Return (X, Y) of the center of cell containing provided text 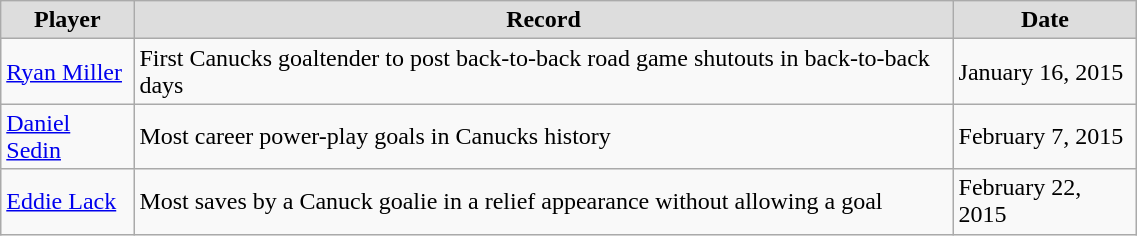
First Canucks goaltender to post back-to-back road game shutouts in back-to-back days (544, 72)
February 22, 2015 (1045, 202)
Date (1045, 20)
January 16, 2015 (1045, 72)
February 7, 2015 (1045, 136)
Most saves by a Canuck goalie in a relief appearance without allowing a goal (544, 202)
Daniel Sedin (68, 136)
Ryan Miller (68, 72)
Eddie Lack (68, 202)
Player (68, 20)
Record (544, 20)
Most career power-play goals in Canucks history (544, 136)
